Return (x, y) of the center of cell containing provided text 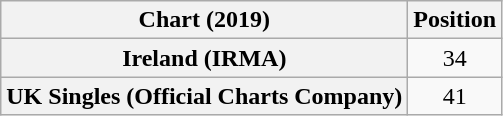
34 (455, 58)
41 (455, 96)
UK Singles (Official Charts Company) (204, 96)
Chart (2019) (204, 20)
Ireland (IRMA) (204, 58)
Position (455, 20)
